Return (x, y) of the center of cell containing provided text 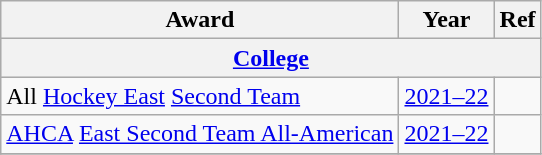
College (271, 58)
All Hockey East Second Team (200, 96)
AHCA East Second Team All-American (200, 134)
Ref (518, 20)
Award (200, 20)
Year (446, 20)
